Capture the cell that displays the provided text and extract its [X, Y] central coordinate. 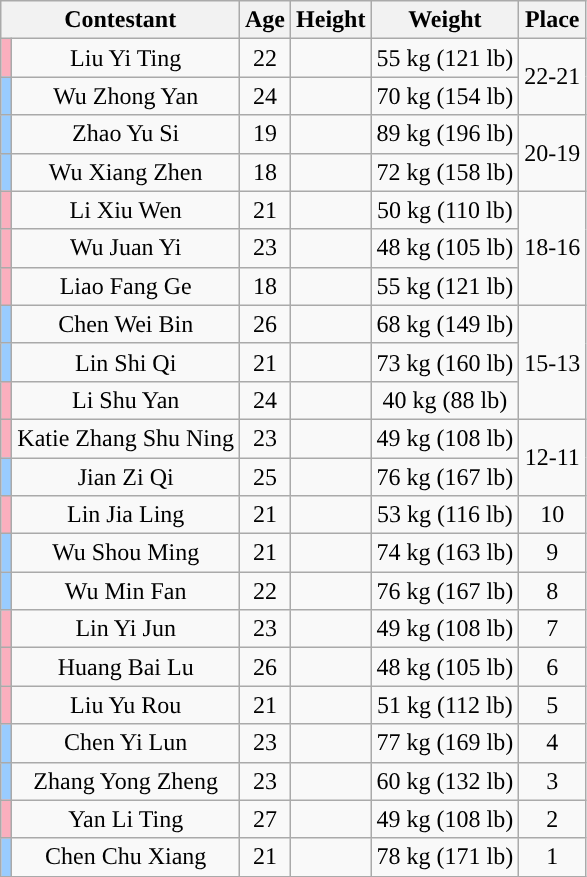
Huang Bai Lu [126, 667]
9 [552, 553]
10 [552, 515]
68 kg (149 lb) [445, 324]
19 [266, 134]
Wu Xiang Zhen [126, 172]
74 kg (163 lb) [445, 553]
Liu Yu Rou [126, 705]
89 kg (196 lb) [445, 134]
Wu Juan Yi [126, 248]
Place [552, 20]
Li Xiu Wen [126, 210]
73 kg (160 lb) [445, 362]
77 kg (169 lb) [445, 743]
Chen Chu Xiang [126, 857]
Chen Yi Lun [126, 743]
Zhao Yu Si [126, 134]
70 kg (154 lb) [445, 96]
2 [552, 819]
Yan Li Ting [126, 819]
Wu Min Fan [126, 591]
1 [552, 857]
50 kg (110 lb) [445, 210]
Lin Jia Ling [126, 515]
Height [331, 20]
Weight [445, 20]
27 [266, 819]
4 [552, 743]
Chen Wei Bin [126, 324]
40 kg (88 lb) [445, 400]
Wu Zhong Yan [126, 96]
25 [266, 477]
Jian Zi Qi [126, 477]
78 kg (171 lb) [445, 857]
51 kg (112 lb) [445, 705]
20-19 [552, 153]
Lin Yi Jun [126, 629]
Li Shu Yan [126, 400]
Zhang Yong Zheng [126, 781]
Contestant [120, 20]
Liu Yi Ting [126, 58]
22-21 [552, 77]
5 [552, 705]
Age [266, 20]
Wu Shou Ming [126, 553]
60 kg (132 lb) [445, 781]
15-13 [552, 362]
7 [552, 629]
6 [552, 667]
Katie Zhang Shu Ning [126, 438]
72 kg (158 lb) [445, 172]
53 kg (116 lb) [445, 515]
18-16 [552, 248]
3 [552, 781]
Liao Fang Ge [126, 286]
12-11 [552, 457]
8 [552, 591]
Lin Shi Qi [126, 362]
